Capture the cell that displays the provided text and extract its [X, Y] central coordinate. 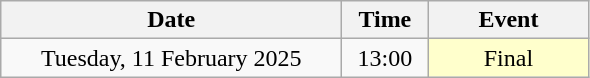
Date [172, 20]
Event [508, 20]
Time [385, 20]
Tuesday, 11 February 2025 [172, 58]
Final [508, 58]
13:00 [385, 58]
